Extract the [x, y] coordinate from the center of the cell holding the provided text.  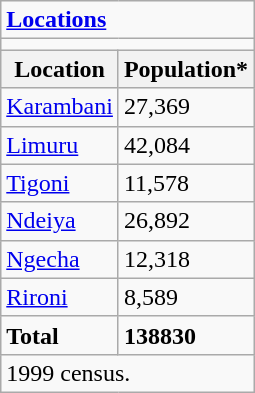
12,318 [186, 259]
11,578 [186, 183]
Ndeiya [60, 221]
Tigoni [60, 183]
Limuru [60, 145]
Population* [186, 69]
8,589 [186, 297]
Location [60, 69]
138830 [186, 335]
42,084 [186, 145]
Ngecha [60, 259]
1999 census. [128, 373]
Rironi [60, 297]
Karambani [60, 107]
26,892 [186, 221]
27,369 [186, 107]
Locations [128, 20]
Total [60, 335]
